Pinpoint the cell where the given text exists, returning its [x, y] midpoint coordinate. 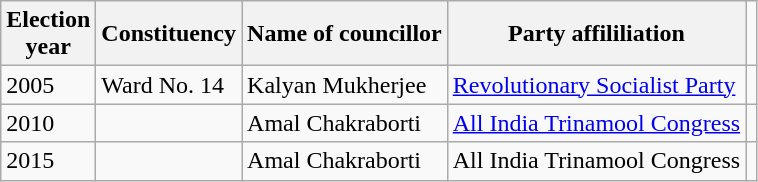
Ward No. 14 [169, 85]
Constituency [169, 34]
Kalyan Mukherjee [345, 85]
Election year [48, 34]
Revolutionary Socialist Party [596, 85]
2005 [48, 85]
2010 [48, 123]
Name of councillor [345, 34]
Party affililiation [596, 34]
2015 [48, 161]
